Extract the (x, y) coordinate from the center of the cell holding the provided text.  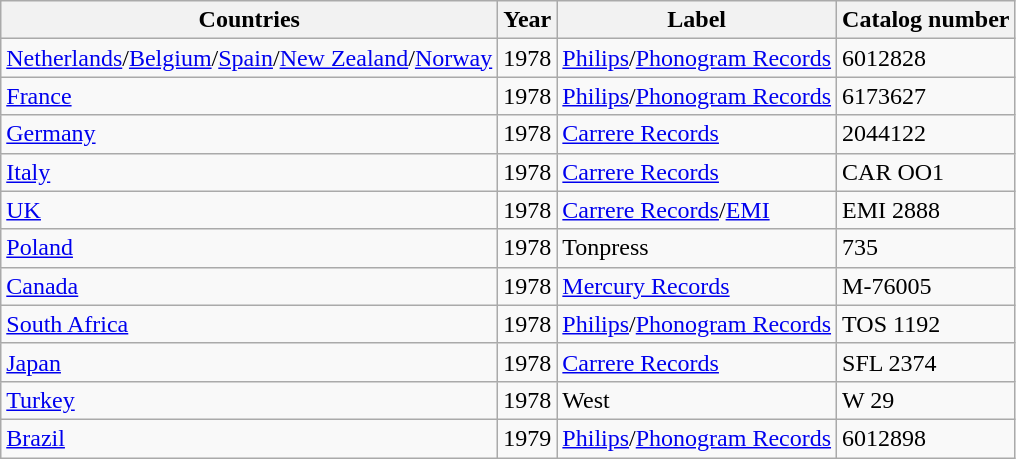
West (697, 400)
Netherlands/Belgium/Spain/New Zealand/Norway (250, 58)
Catalog number (926, 20)
Germany (250, 134)
735 (926, 248)
2044122 (926, 134)
6012828 (926, 58)
Canada (250, 286)
Countries (250, 20)
W 29 (926, 400)
Japan (250, 362)
South Africa (250, 324)
Poland (250, 248)
Italy (250, 172)
France (250, 96)
EMI 2888 (926, 210)
M-76005 (926, 286)
Turkey (250, 400)
CAR OO1 (926, 172)
Tonpress (697, 248)
Brazil (250, 438)
SFL 2374 (926, 362)
6173627 (926, 96)
UK (250, 210)
Label (697, 20)
Mercury Records (697, 286)
Carrere Records/EMI (697, 210)
1979 (528, 438)
Year (528, 20)
TOS 1192 (926, 324)
6012898 (926, 438)
